Identify which cell holds the provided text, then report its (X, Y) central coordinate. 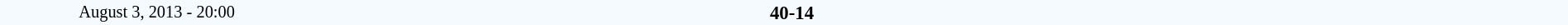
August 3, 2013 - 20:00 (157, 12)
40-14 (791, 12)
